Pinpoint the cell where the given text exists, returning its [x, y] midpoint coordinate. 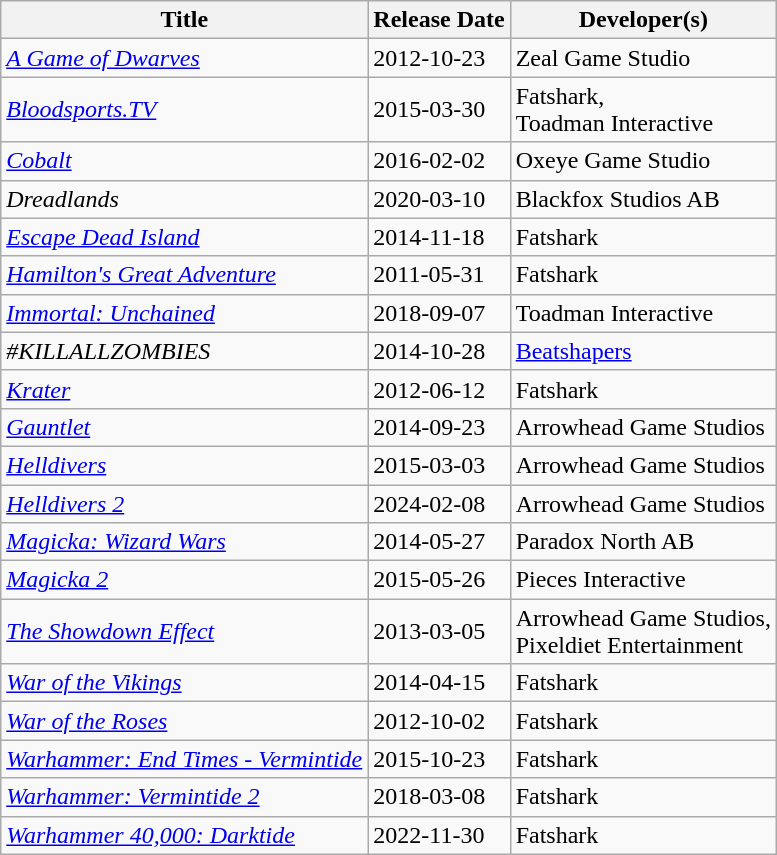
Dreadlands [184, 199]
Arrowhead Game Studios,Pixeldiet Entertainment [643, 632]
2012-10-02 [439, 721]
2015-03-30 [439, 110]
Krater [184, 389]
Oxeye Game Studio [643, 161]
#KILLALLZOMBIES [184, 351]
Magicka: Wizard Wars [184, 542]
Gauntlet [184, 427]
Warhammer: Vermintide 2 [184, 797]
2014-11-18 [439, 237]
Helldivers 2 [184, 503]
Zeal Game Studio [643, 58]
2013-03-05 [439, 632]
2012-10-23 [439, 58]
A Game of Dwarves [184, 58]
Escape Dead Island [184, 237]
Magicka 2 [184, 580]
War of the Vikings [184, 683]
2014-10-28 [439, 351]
2024-02-08 [439, 503]
Blackfox Studios AB [643, 199]
Pieces Interactive [643, 580]
Paradox North AB [643, 542]
2018-03-08 [439, 797]
Title [184, 20]
The Showdown Effect [184, 632]
2011-05-31 [439, 275]
Hamilton's Great Adventure [184, 275]
Cobalt [184, 161]
2014-05-27 [439, 542]
2015-03-03 [439, 465]
2016-02-02 [439, 161]
2012-06-12 [439, 389]
Toadman Interactive [643, 313]
2015-10-23 [439, 759]
Fatshark,Toadman Interactive [643, 110]
Beatshapers [643, 351]
Immortal: Unchained [184, 313]
2014-09-23 [439, 427]
Warhammer: End Times - Vermintide [184, 759]
2014-04-15 [439, 683]
2015-05-26 [439, 580]
Developer(s) [643, 20]
Release Date [439, 20]
2022-11-30 [439, 835]
2018-09-07 [439, 313]
2020-03-10 [439, 199]
War of the Roses [184, 721]
Helldivers [184, 465]
Bloodsports.TV [184, 110]
Warhammer 40,000: Darktide [184, 835]
